Scan for the cell matching the given text and deliver its (x, y) coordinate at center. 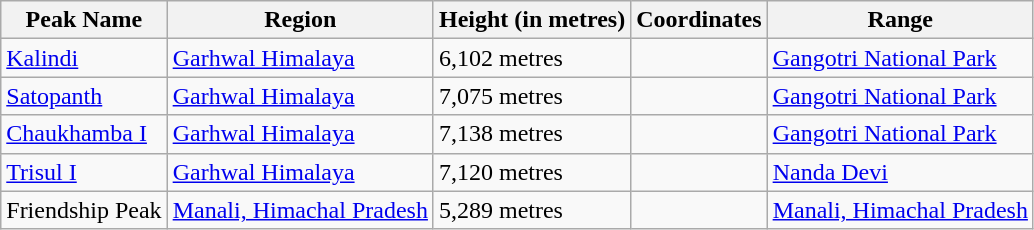
Friendship Peak (84, 210)
Height (in metres) (532, 20)
Region (300, 20)
7,075 metres (532, 96)
Coordinates (699, 20)
Nanda Devi (900, 172)
Kalindi (84, 58)
Peak Name (84, 20)
5,289 metres (532, 210)
6,102 metres (532, 58)
Trisul I (84, 172)
7,120 metres (532, 172)
Satopanth (84, 96)
Chaukhamba I (84, 134)
Range (900, 20)
7,138 metres (532, 134)
